Return the (X, Y) coordinate for the center point of the cell that contains the specified text.  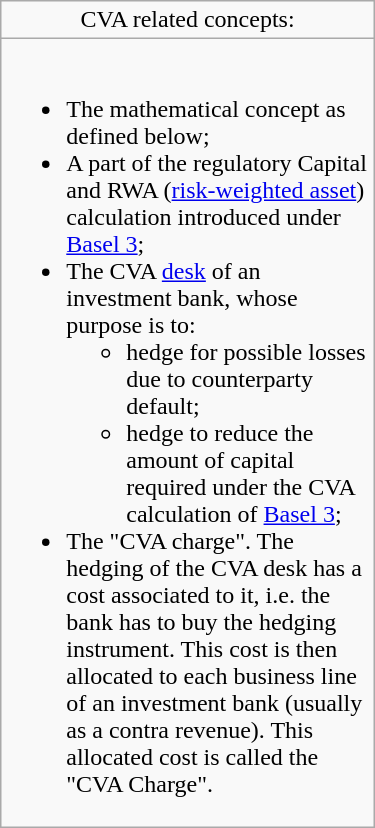
CVA related concepts: (188, 20)
